Pinpoint the cell where the given text exists, returning its [X, Y] midpoint coordinate. 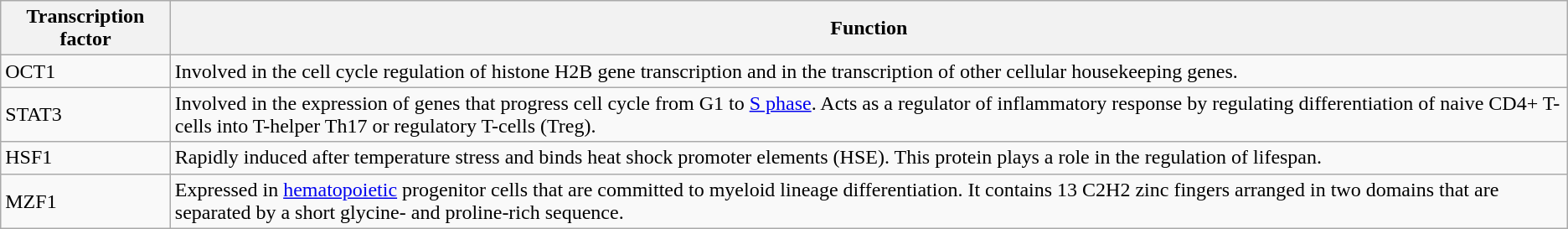
HSF1 [85, 158]
Rapidly induced after temperature stress and binds heat shock promoter elements (HSE). This protein plays a role in the regulation of lifespan. [869, 158]
Function [869, 29]
OCT1 [85, 71]
MZF1 [85, 201]
Transcription factor [85, 29]
STAT3 [85, 114]
Involved in the cell cycle regulation of histone H2B gene transcription and in the transcription of other cellular housekeeping genes. [869, 71]
